Locate the cell with the specified text and output its (x, y) center coordinate. 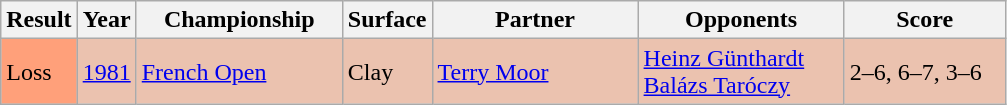
1981 (106, 72)
2–6, 6–7, 3–6 (924, 72)
Loss (39, 72)
Surface (387, 20)
Partner (535, 20)
Year (106, 20)
Terry Moor (535, 72)
Score (924, 20)
Championship (239, 20)
Clay (387, 72)
French Open (239, 72)
Result (39, 20)
Heinz Günthardt Balázs Taróczy (741, 72)
Opponents (741, 20)
